Provide the (X, Y) coordinate of the cell's center where the given text is located.  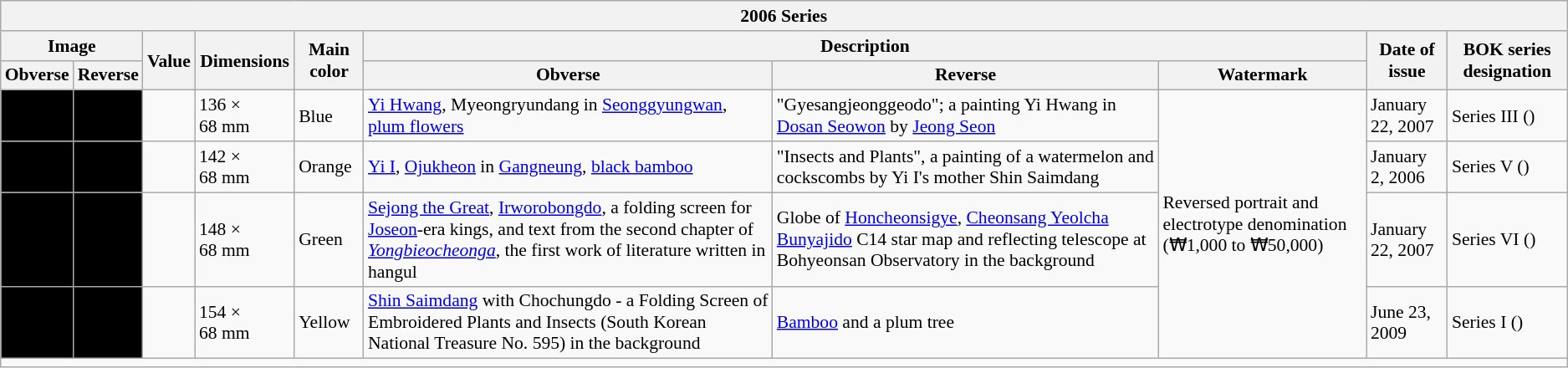
Globe of Honcheonsigye, Cheonsang Yeolcha Bunyajido C14 star map and reflecting telescope at Bohyeonsan Observatory in the background (966, 239)
Value (169, 60)
Watermark (1263, 75)
Green (329, 239)
Yi I, Ojukheon in Gangneung, black bamboo (569, 167)
Main color (329, 60)
Yellow (329, 323)
Bamboo and a plum tree (966, 323)
Yi Hwang, Myeongryundang in Seonggyungwan, plum flowers (569, 115)
January 2, 2006 (1407, 167)
Reversed portrait and electrotype denomination (₩1,000 to ₩50,000) (1263, 224)
136 × 68 mm (244, 115)
Series V () (1507, 167)
154 × 68 mm (244, 323)
Shin Saimdang with Chochungdo - a Folding Screen of Embroidered Plants and Insects (South Korean National Treasure No. 595) in the background (569, 323)
Series I () (1507, 323)
Description (865, 46)
Image (72, 46)
BOK series designation (1507, 60)
142 × 68 mm (244, 167)
Date of issue (1407, 60)
Orange (329, 167)
148 × 68 mm (244, 239)
Dimensions (244, 60)
"Gyesangjeonggeodo"; a painting Yi Hwang in Dosan Seowon by Jeong Seon (966, 115)
Blue (329, 115)
2006 Series (784, 16)
"Insects and Plants", a painting of a watermelon and cockscombs by Yi I's mother Shin Saimdang (966, 167)
Series III () (1507, 115)
June 23, 2009 (1407, 323)
Series VI () (1507, 239)
